Extract the [x, y] coordinate from the center of the cell holding the provided text.  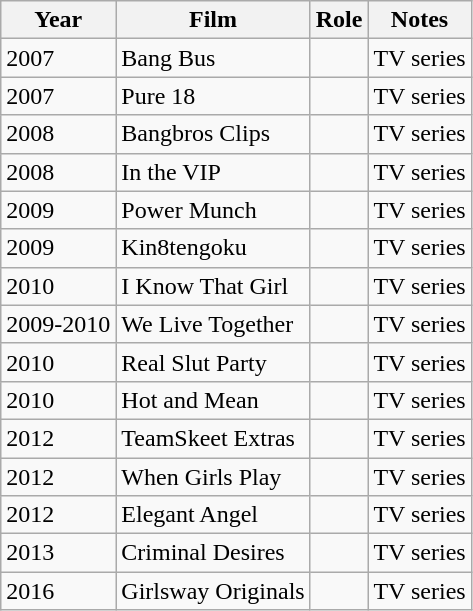
2016 [58, 591]
I Know That Girl [213, 286]
Power Munch [213, 210]
Notes [420, 20]
Year [58, 20]
Role [339, 20]
Elegant Angel [213, 515]
Pure 18 [213, 96]
Film [213, 20]
2013 [58, 553]
2009-2010 [58, 324]
Bangbros Clips [213, 134]
Real Slut Party [213, 362]
Bang Bus [213, 58]
In the VIP [213, 172]
Kin8tengoku [213, 248]
Criminal Desires [213, 553]
Girlsway Originals [213, 591]
We Live Together [213, 324]
TeamSkeet Extras [213, 438]
When Girls Play [213, 477]
Hot and Mean [213, 400]
